Capture the cell that displays the provided text and extract its [x, y] central coordinate. 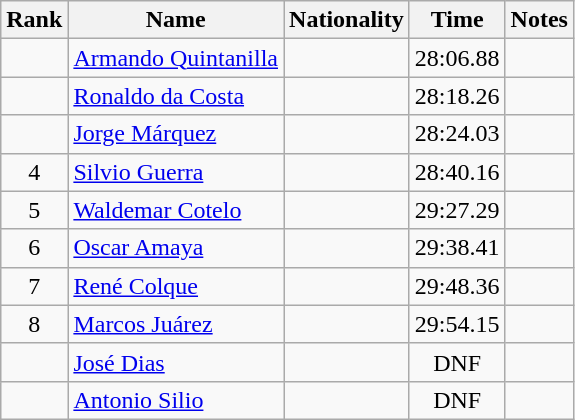
Armando Quintanilla [176, 58]
29:38.41 [457, 248]
Ronaldo da Costa [176, 96]
4 [34, 172]
29:27.29 [457, 210]
Oscar Amaya [176, 248]
Antonio Silio [176, 400]
Marcos Juárez [176, 324]
29:48.36 [457, 286]
Notes [539, 20]
6 [34, 248]
Nationality [347, 20]
René Colque [176, 286]
8 [34, 324]
Rank [34, 20]
José Dias [176, 362]
Waldemar Cotelo [176, 210]
Silvio Guerra [176, 172]
29:54.15 [457, 324]
7 [34, 286]
28:18.26 [457, 96]
Name [176, 20]
28:40.16 [457, 172]
28:24.03 [457, 134]
28:06.88 [457, 58]
Time [457, 20]
5 [34, 210]
Jorge Márquez [176, 134]
